From the cell containing the given text, extract its center point as (x, y) coordinate. 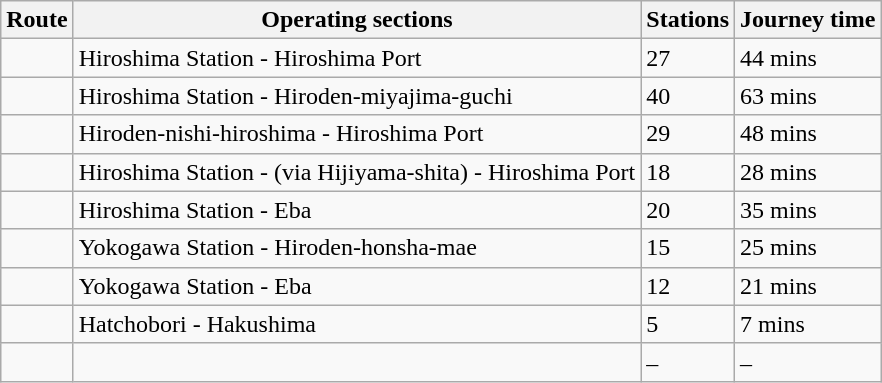
29 (688, 134)
40 (688, 96)
5 (688, 324)
27 (688, 58)
Hiroshima Station - (via Hijiyama-shita) - Hiroshima Port (357, 172)
Hiroden-nishi-hiroshima - Hiroshima Port (357, 134)
7 mins (808, 324)
Hiroshima Station - Hiroshima Port (357, 58)
Route (37, 20)
63 mins (808, 96)
Operating sections (357, 20)
44 mins (808, 58)
12 (688, 286)
48 mins (808, 134)
21 mins (808, 286)
15 (688, 248)
Stations (688, 20)
Hiroshima Station - Eba (357, 210)
Hatchobori - Hakushima (357, 324)
35 mins (808, 210)
Hiroshima Station - Hiroden-miyajima-guchi (357, 96)
Yokogawa Station - Hiroden-honsha-mae (357, 248)
28 mins (808, 172)
Journey time (808, 20)
25 mins (808, 248)
20 (688, 210)
18 (688, 172)
Yokogawa Station - Eba (357, 286)
